Provide the (X, Y) coordinate of the cell's center where the given text is located.  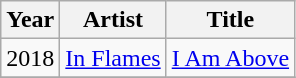
I Am Above (230, 58)
Artist (113, 20)
2018 (30, 58)
In Flames (113, 58)
Title (230, 20)
Year (30, 20)
